Locate the cell with the specified text and output its [x, y] center coordinate. 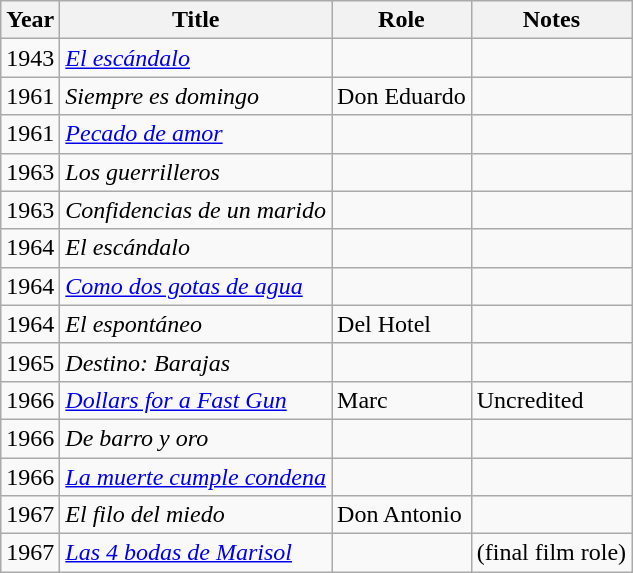
La muerte cumple condena [196, 477]
El espontáneo [196, 324]
Marc [402, 400]
Role [402, 20]
Don Antonio [402, 515]
Dollars for a Fast Gun [196, 400]
Como dos gotas de agua [196, 286]
Title [196, 20]
Don Eduardo [402, 96]
Confidencias de un marido [196, 210]
Pecado de amor [196, 134]
Destino: Barajas [196, 362]
Las 4 bodas de Marisol [196, 553]
El filo del miedo [196, 515]
Uncredited [551, 400]
De barro y oro [196, 438]
1943 [30, 58]
Los guerrilleros [196, 172]
Year [30, 20]
Notes [551, 20]
Del Hotel [402, 324]
(final film role) [551, 553]
1965 [30, 362]
Siempre es domingo [196, 96]
